Provide the (x, y) coordinate of the cell's center where the given text is located.  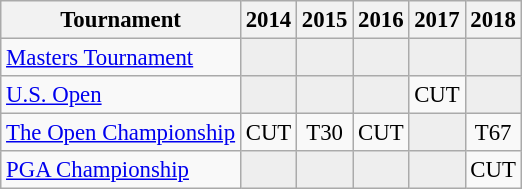
2018 (493, 20)
2015 (325, 20)
PGA Championship (121, 170)
U.S. Open (121, 95)
Tournament (121, 20)
The Open Championship (121, 133)
2017 (437, 20)
2014 (268, 20)
T30 (325, 133)
T67 (493, 133)
Masters Tournament (121, 58)
2016 (381, 20)
